Identify which cell holds the provided text, then report its (X, Y) central coordinate. 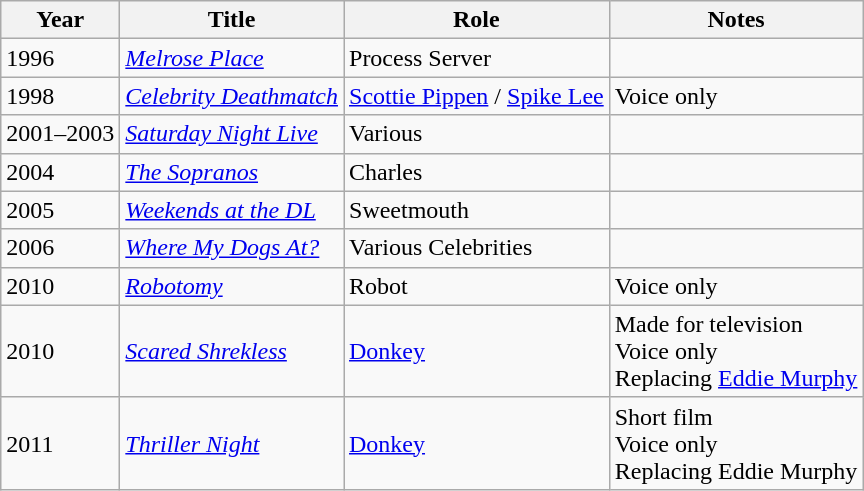
Charles (477, 172)
Process Server (477, 58)
Scottie Pippen / Spike Lee (477, 96)
The Sopranos (232, 172)
1996 (60, 58)
2005 (60, 210)
Year (60, 20)
Role (477, 20)
Celebrity Deathmatch (232, 96)
Short filmVoice onlyReplacing Eddie Murphy (736, 443)
Weekends at the DL (232, 210)
Made for televisionVoice onlyReplacing Eddie Murphy (736, 351)
Scared Shrekless (232, 351)
Saturday Night Live (232, 134)
Where My Dogs At? (232, 248)
Melrose Place (232, 58)
Title (232, 20)
2011 (60, 443)
Sweetmouth (477, 210)
2001–2003 (60, 134)
1998 (60, 96)
Robot (477, 286)
Various (477, 134)
Notes (736, 20)
Thriller Night (232, 443)
Robotomy (232, 286)
2004 (60, 172)
2006 (60, 248)
Various Celebrities (477, 248)
